Capture the cell that displays the provided text and extract its [x, y] central coordinate. 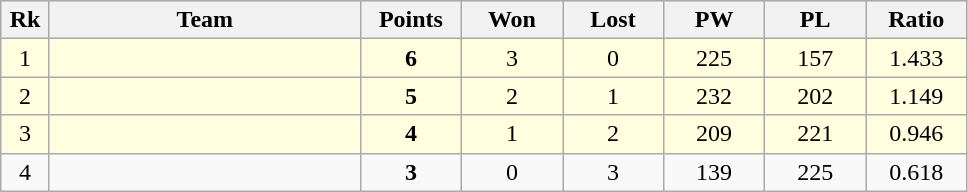
0.946 [916, 134]
202 [816, 96]
221 [816, 134]
Team [204, 20]
209 [714, 134]
0.618 [916, 172]
1.433 [916, 58]
5 [410, 96]
139 [714, 172]
157 [816, 58]
1.149 [916, 96]
Lost [612, 20]
Points [410, 20]
PL [816, 20]
Rk [26, 20]
6 [410, 58]
PW [714, 20]
Ratio [916, 20]
232 [714, 96]
Won [512, 20]
